Scan for the cell matching the given text and deliver its [x, y] coordinate at center. 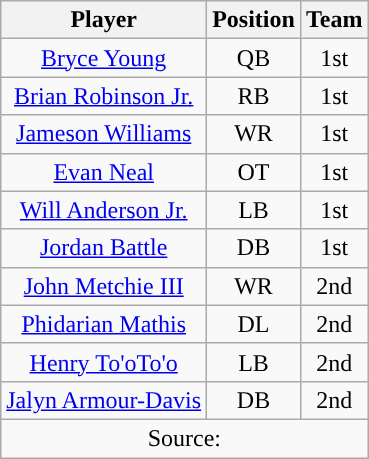
Jameson Williams [104, 134]
Position [254, 20]
Henry To'oTo'o [104, 362]
Will Anderson Jr. [104, 210]
RB [254, 96]
OT [254, 172]
Source: [184, 438]
Brian Robinson Jr. [104, 96]
Bryce Young [104, 58]
Jordan Battle [104, 248]
DL [254, 324]
Phidarian Mathis [104, 324]
Jalyn Armour-Davis [104, 400]
Team [334, 20]
John Metchie III [104, 286]
QB [254, 58]
Evan Neal [104, 172]
Player [104, 20]
